Extract the (X, Y) coordinate from the center of the cell holding the provided text.  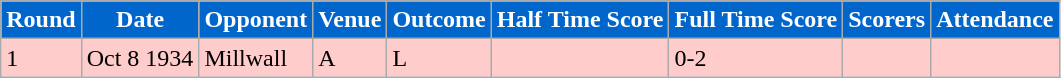
A (350, 58)
Date (140, 20)
0-2 (756, 58)
Oct 8 1934 (140, 58)
1 (41, 58)
Opponent (256, 20)
Attendance (995, 20)
Millwall (256, 58)
Venue (350, 20)
Scorers (887, 20)
L (439, 58)
Round (41, 20)
Outcome (439, 20)
Half Time Score (580, 20)
Full Time Score (756, 20)
